Scan for the cell matching the given text and deliver its [X, Y] coordinate at center. 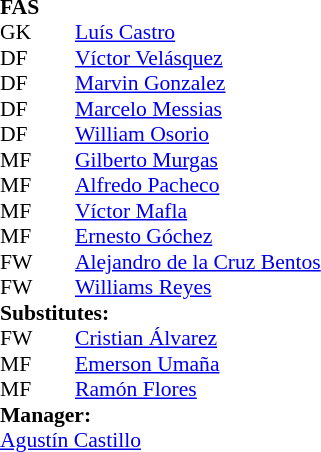
Ernesto Góchez [198, 237]
Manager: [160, 415]
Williams Reyes [198, 287]
William Osorio [198, 135]
Ramón Flores [198, 389]
GK [19, 33]
Alejandro de la Cruz Bentos [198, 262]
Víctor Velásquez [198, 58]
Luís Castro [198, 33]
Alfredo Pacheco [198, 185]
Gilberto Murgas [198, 160]
Víctor Mafla [198, 211]
Marvin Gonzalez [198, 83]
Marcelo Messias [198, 109]
Cristian Álvarez [198, 339]
Substitutes: [160, 313]
Emerson Umaña [198, 364]
